Pinpoint the cell where the given text exists, returning its (x, y) midpoint coordinate. 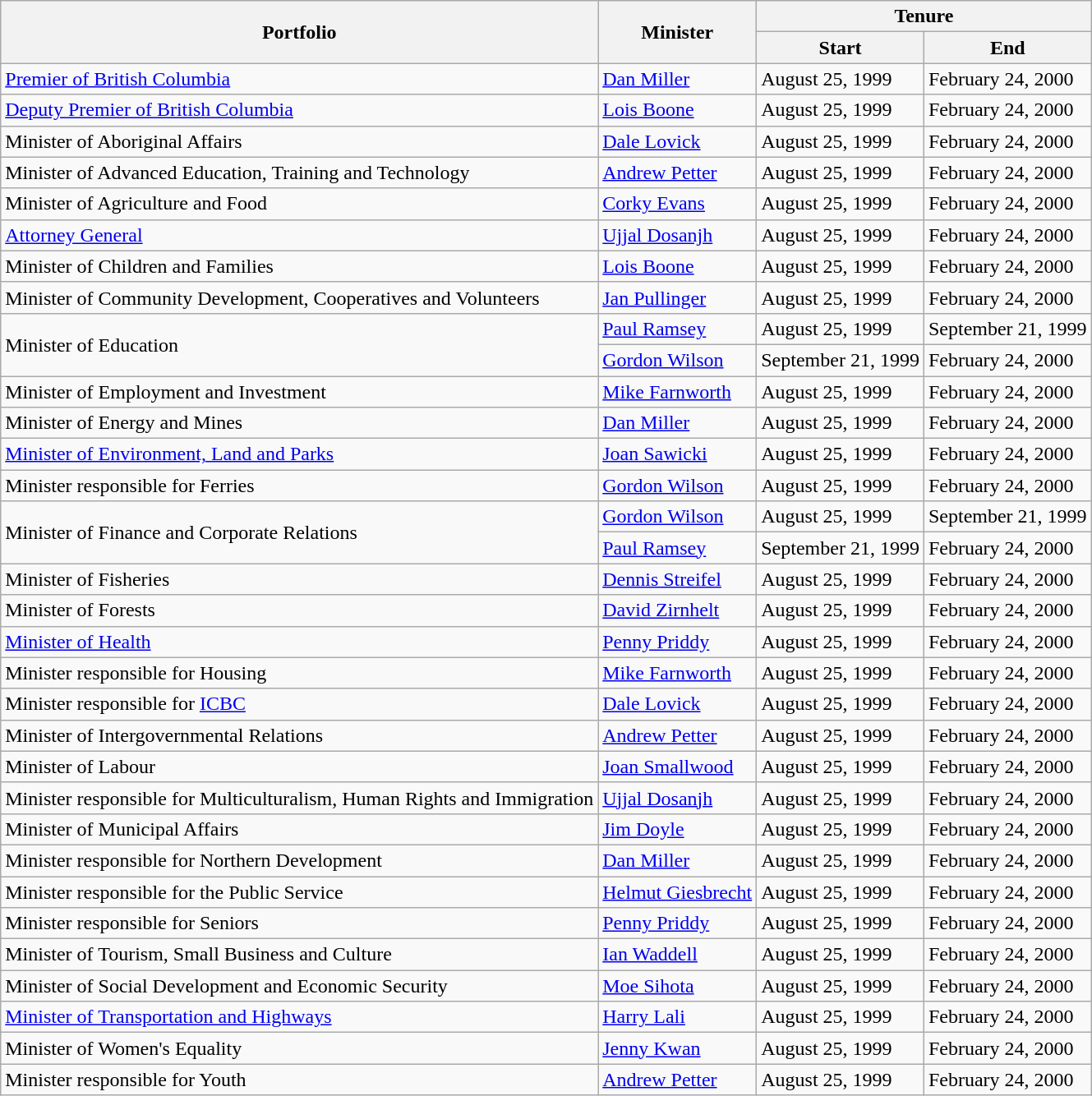
Minister of Environment, Land and Parks (299, 454)
Minister responsible for the Public Service (299, 891)
Minister responsible for Multiculturalism, Human Rights and Immigration (299, 798)
Minister responsible for Northern Development (299, 860)
Minister responsible for Ferries (299, 486)
Ian Waddell (677, 955)
Minister responsible for Seniors (299, 923)
Minister of Education (299, 344)
Minister responsible for Youth (299, 1080)
Corky Evans (677, 204)
Portfolio (299, 32)
Minister of Employment and Investment (299, 392)
Dennis Streifel (677, 579)
Minister of Intergovernmental Relations (299, 735)
Harry Lali (677, 1017)
End (1007, 48)
Minister of Social Development and Economic Security (299, 986)
Minister of Agriculture and Food (299, 204)
Minister of Tourism, Small Business and Culture (299, 955)
Minister of Transportation and Highways (299, 1017)
David Zirnhelt (677, 610)
Start (841, 48)
Minister of Community Development, Cooperatives and Volunteers (299, 297)
Tenure (924, 16)
Minister of Aboriginal Affairs (299, 141)
Minister of Labour (299, 767)
Jim Doyle (677, 829)
Minister of Advanced Education, Training and Technology (299, 173)
Premier of British Columbia (299, 79)
Minister responsible for Housing (299, 673)
Joan Sawicki (677, 454)
Helmut Giesbrecht (677, 891)
Deputy Premier of British Columbia (299, 110)
Minister of Health (299, 642)
Minister responsible for ICBC (299, 704)
Attorney General (299, 235)
Jenny Kwan (677, 1048)
Jan Pullinger (677, 297)
Minister of Municipal Affairs (299, 829)
Minister of Finance and Corporate Relations (299, 532)
Joan Smallwood (677, 767)
Minister of Fisheries (299, 579)
Minister of Energy and Mines (299, 423)
Moe Sihota (677, 986)
Minister (677, 32)
Minister of Women's Equality (299, 1048)
Minister of Children and Families (299, 266)
Minister of Forests (299, 610)
